Find where the given text appears and provide that cell's center as (x, y) coordinate. 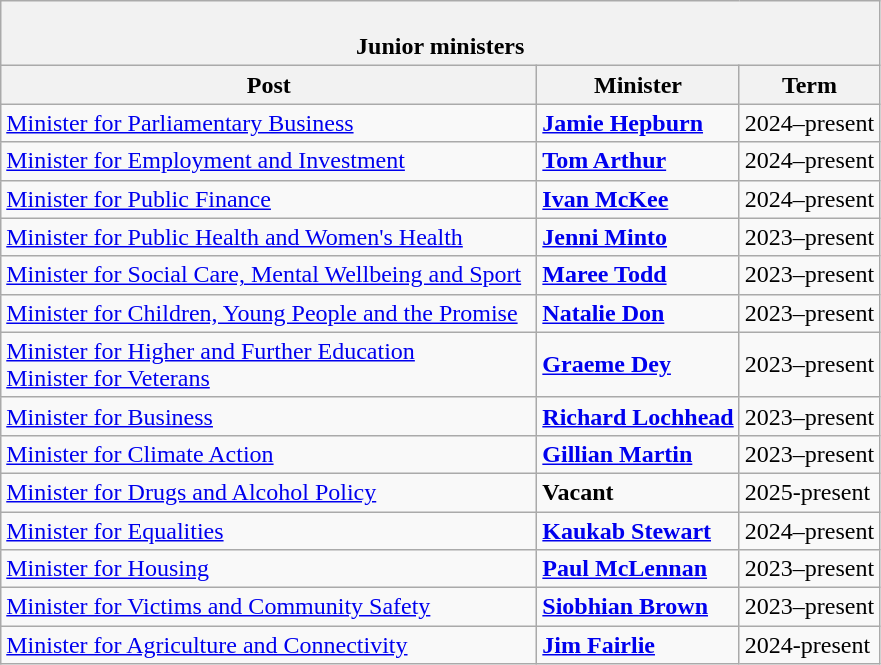
Siobhian Brown (638, 607)
2025-present (809, 492)
Maree Todd (638, 275)
Minister for Agriculture and Connectivity (269, 645)
2024-present (809, 645)
Natalie Don (638, 313)
Minister for Climate Action (269, 454)
Paul McLennan (638, 569)
Minister for Children, Young People and the Promise (269, 313)
Graeme Dey (638, 364)
Minister (638, 85)
Richard Lochhead (638, 416)
Jenni Minto (638, 237)
Minister for Higher and Further EducationMinister for Veterans (269, 364)
Kaukab Stewart (638, 531)
Vacant (638, 492)
Minister for Employment and Investment (269, 161)
Minister for Victims and Community Safety (269, 607)
Minister for Equalities (269, 531)
Ivan McKee (638, 199)
Junior ministers (440, 34)
Minister for Public Finance (269, 199)
Minister for Drugs and Alcohol Policy (269, 492)
Jamie Hepburn (638, 123)
Term (809, 85)
Minister for Parliamentary Business (269, 123)
Jim Fairlie (638, 645)
Post (269, 85)
Minister for Social Care, Mental Wellbeing and Sport (269, 275)
Minister for Public Health and Women's Health (269, 237)
Tom Arthur (638, 161)
Minister for Housing (269, 569)
Gillian Martin (638, 454)
Minister for Business (269, 416)
